From the cell containing the given text, extract its center point as (X, Y) coordinate. 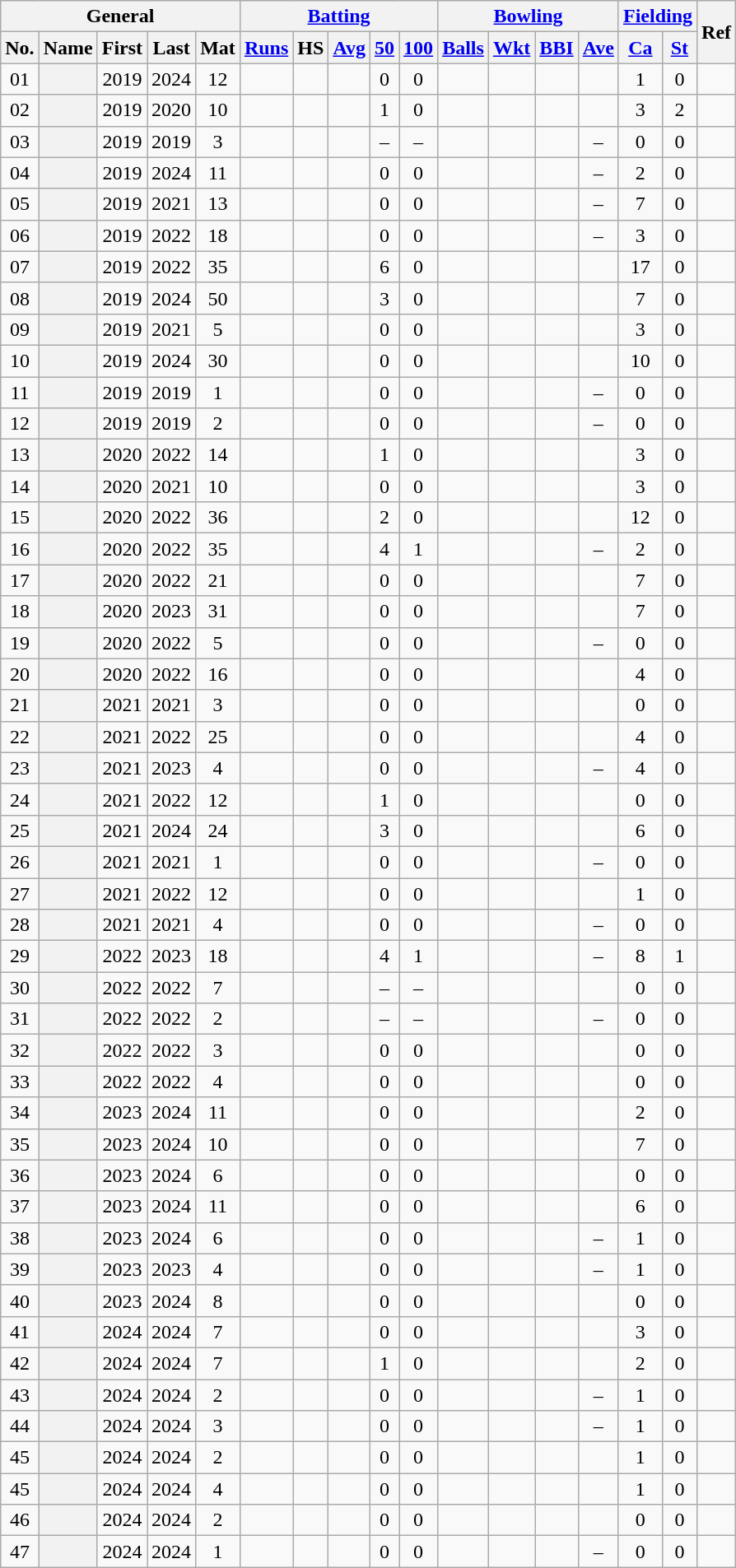
Avg (349, 48)
HS (311, 48)
St (679, 48)
Balls (463, 48)
33 (20, 1082)
20 (20, 674)
06 (20, 235)
26 (20, 862)
38 (20, 1238)
Runs (266, 48)
44 (20, 1426)
29 (20, 956)
47 (20, 1552)
41 (20, 1332)
Bowling (529, 16)
03 (20, 142)
First (122, 48)
Batting (338, 16)
43 (20, 1395)
BBI (557, 48)
04 (20, 173)
07 (20, 267)
34 (20, 1113)
02 (20, 110)
42 (20, 1363)
09 (20, 329)
Ref (716, 32)
Ave (598, 48)
32 (20, 1050)
Wkt (511, 48)
No. (20, 48)
15 (20, 518)
40 (20, 1300)
08 (20, 298)
37 (20, 1207)
100 (418, 48)
Last (171, 48)
27 (20, 893)
Ca (641, 48)
Name (68, 48)
28 (20, 925)
General (120, 16)
05 (20, 204)
39 (20, 1269)
Mat (218, 48)
19 (20, 643)
22 (20, 737)
01 (20, 79)
23 (20, 768)
46 (20, 1520)
Fielding (657, 16)
